Search for the cell housing the specified text and yield its (x, y) center coordinate. 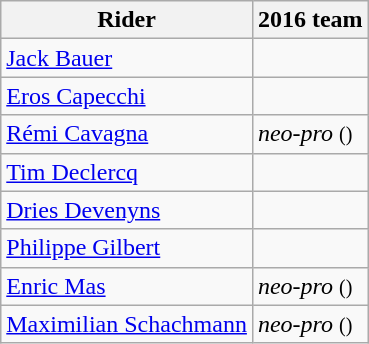
Rider (127, 20)
2016 team (310, 20)
Dries Devenyns (127, 210)
Enric Mas (127, 286)
Philippe Gilbert (127, 248)
Maximilian Schachmann (127, 324)
Jack Bauer (127, 58)
Tim Declercq (127, 172)
Rémi Cavagna (127, 134)
Eros Capecchi (127, 96)
